Find where the given text appears and provide that cell's center as (X, Y) coordinate. 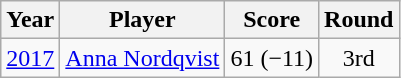
2017 (30, 58)
Year (30, 20)
Round (359, 20)
3rd (359, 58)
Player (142, 20)
Anna Nordqvist (142, 58)
Score (272, 20)
61 (−11) (272, 58)
